Scan for the cell matching the given text and deliver its [x, y] coordinate at center. 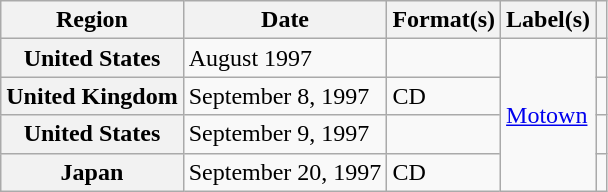
September 9, 1997 [285, 134]
Label(s) [548, 20]
Date [285, 20]
Motown [548, 115]
September 20, 1997 [285, 172]
August 1997 [285, 58]
Region [92, 20]
United Kingdom [92, 96]
September 8, 1997 [285, 96]
Format(s) [444, 20]
Japan [92, 172]
